Pinpoint the cell where the given text exists, returning its (X, Y) midpoint coordinate. 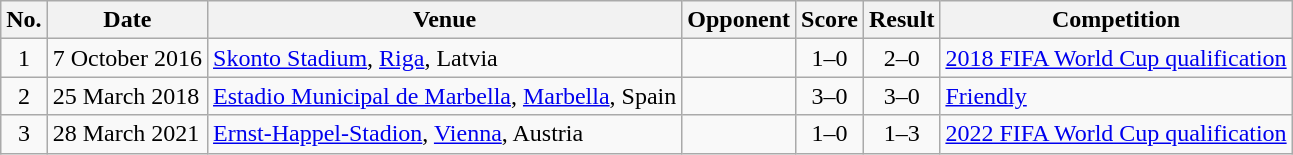
No. (24, 20)
2022 FIFA World Cup qualification (1116, 134)
28 March 2021 (127, 134)
2018 FIFA World Cup qualification (1116, 58)
Venue (445, 20)
Score (830, 20)
25 March 2018 (127, 96)
Result (902, 20)
Opponent (739, 20)
2–0 (902, 58)
Friendly (1116, 96)
Estadio Municipal de Marbella, Marbella, Spain (445, 96)
1–3 (902, 134)
Date (127, 20)
Competition (1116, 20)
Ernst-Happel-Stadion, Vienna, Austria (445, 134)
Skonto Stadium, Riga, Latvia (445, 58)
3 (24, 134)
2 (24, 96)
7 October 2016 (127, 58)
1 (24, 58)
